Identify which cell holds the provided text, then report its [X, Y] central coordinate. 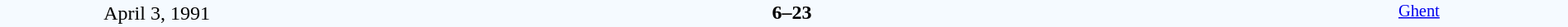
Ghent [1419, 13]
6–23 [791, 12]
April 3, 1991 [157, 13]
